Return (X, Y) of the center of cell containing provided text 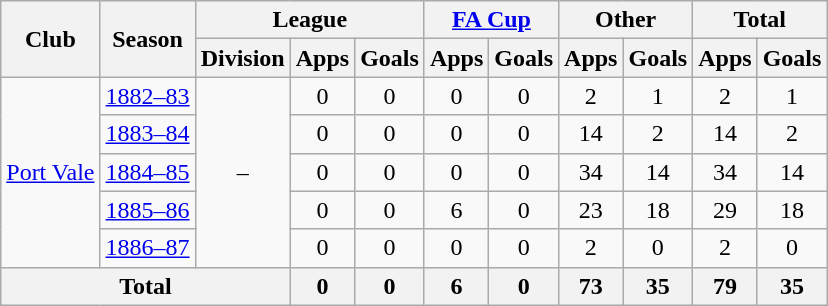
73 (591, 286)
23 (591, 210)
– (242, 172)
Other (626, 20)
79 (725, 286)
1884–85 (148, 172)
Club (50, 39)
FA Cup (491, 20)
29 (725, 210)
Port Vale (50, 172)
League (310, 20)
Division (242, 58)
1882–83 (148, 96)
Season (148, 39)
1885–86 (148, 210)
1886–87 (148, 248)
1883–84 (148, 134)
